Provide the [x, y] coordinate of the cell's center where the given text is located.  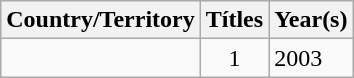
Year(s) [311, 20]
2003 [311, 58]
Títles [234, 20]
Country/Territory [100, 20]
1 [234, 58]
